Provide the [x, y] coordinate of the cell's center where the given text is located.  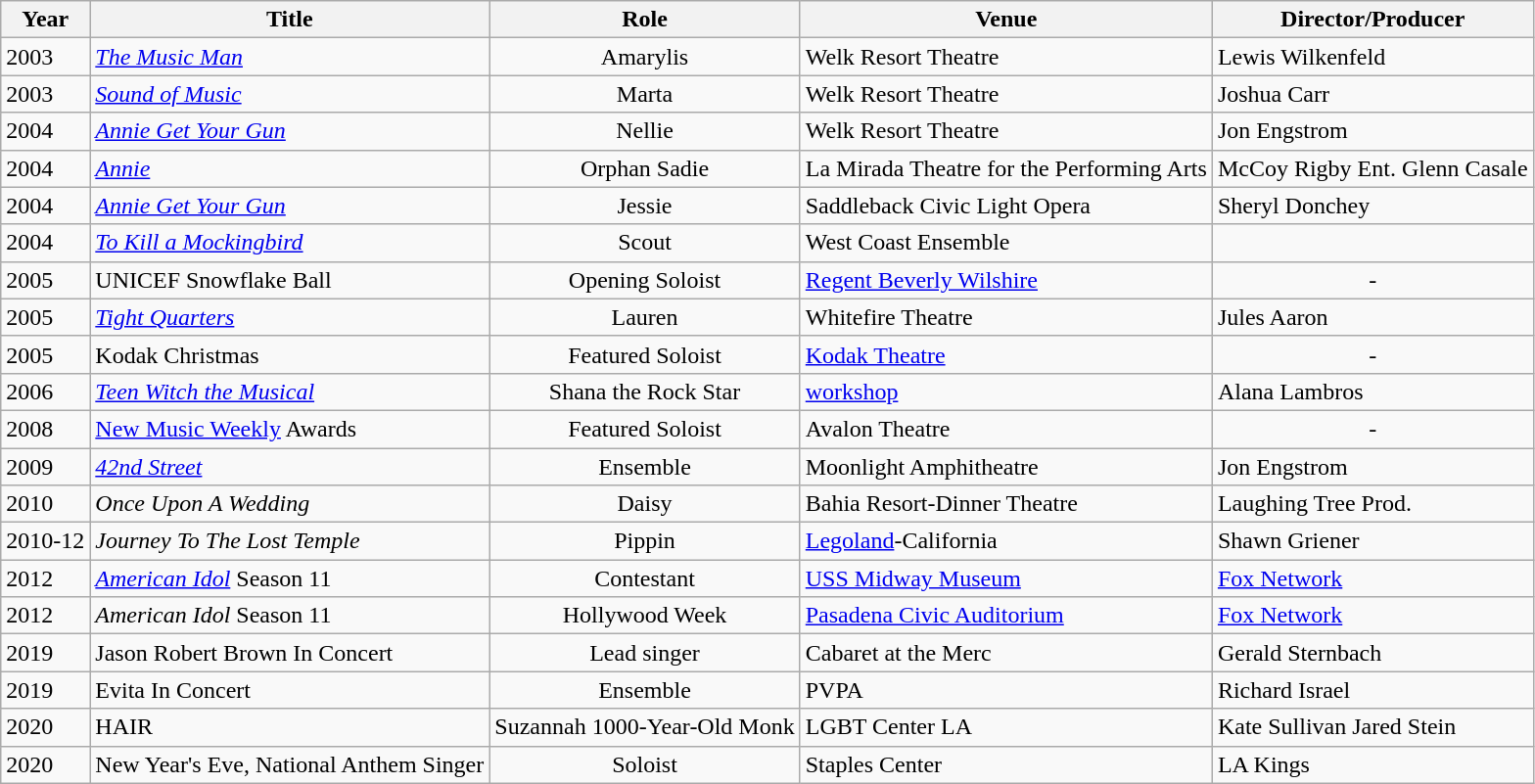
New Music Weekly Awards [290, 429]
Daisy [644, 504]
Legoland-California [1006, 541]
Shawn Griener [1372, 541]
Jessie [644, 206]
Pippin [644, 541]
Lewis Wilkenfeld [1372, 57]
Gerald Sternbach [1372, 653]
Orphan Sadie [644, 168]
La Mirada Theatre for the Performing Arts [1006, 168]
The Music Man [290, 57]
LA Kings [1372, 764]
Kodak Theatre [1006, 354]
Nellie [644, 131]
Richard Israel [1372, 690]
Marta [644, 94]
Journey To The Lost Temple [290, 541]
Tight Quarters [290, 317]
Jules Aaron [1372, 317]
Year [45, 20]
Staples Center [1006, 764]
Kate Sullivan Jared Stein [1372, 727]
Pasadena Civic Auditorium [1006, 616]
USS Midway Museum [1006, 578]
Laughing Tree Prod. [1372, 504]
Moonlight Amphitheatre [1006, 467]
Shana the Rock Star [644, 392]
Sound of Music [290, 94]
LGBT Center LA [1006, 727]
West Coast Ensemble [1006, 243]
2006 [45, 392]
Scout [644, 243]
Jason Robert Brown In Concert [290, 653]
Hollywood Week [644, 616]
workshop [1006, 392]
42nd Street [290, 467]
Opening Soloist [644, 280]
New Year's Eve, National Anthem Singer [290, 764]
Role [644, 20]
Regent Beverly Wilshire [1006, 280]
Alana Lambros [1372, 392]
Venue [1006, 20]
Sheryl Donchey [1372, 206]
Annie [290, 168]
McCoy Rigby Ent. Glenn Casale [1372, 168]
Evita In Concert [290, 690]
HAIR [290, 727]
Joshua Carr [1372, 94]
2008 [45, 429]
To Kill a Mockingbird [290, 243]
Director/Producer [1372, 20]
UNICEF Snowflake Ball [290, 280]
Title [290, 20]
2010-12 [45, 541]
Whitefire Theatre [1006, 317]
Bahia Resort-Dinner Theatre [1006, 504]
Once Upon A Wedding [290, 504]
2009 [45, 467]
Saddleback Civic Light Opera [1006, 206]
2010 [45, 504]
Amarylis [644, 57]
Cabaret at the Merc [1006, 653]
Kodak Christmas [290, 354]
Teen Witch the Musical [290, 392]
Lauren [644, 317]
Soloist [644, 764]
Suzannah 1000-Year-Old Monk [644, 727]
Contestant [644, 578]
Avalon Theatre [1006, 429]
Lead singer [644, 653]
PVPA [1006, 690]
